Output the [X, Y] coordinate of the center of the cell containing the given text.  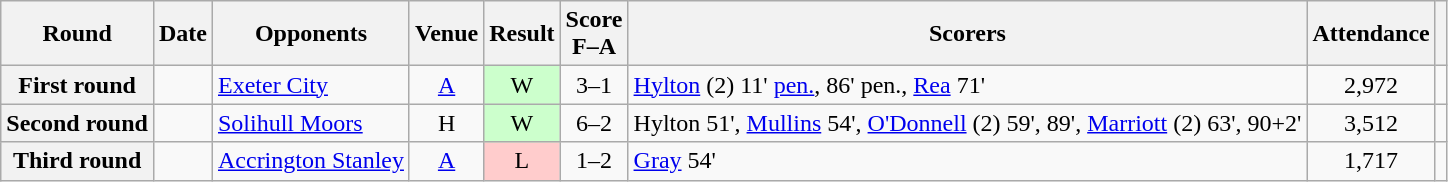
Third round [78, 161]
ScoreF–A [594, 34]
Attendance [1371, 34]
Round [78, 34]
Scorers [968, 34]
First round [78, 85]
Date [182, 34]
Solihull Moors [310, 123]
Second round [78, 123]
3,512 [1371, 123]
L [522, 161]
2,972 [1371, 85]
Venue [446, 34]
3–1 [594, 85]
6–2 [594, 123]
Exeter City [310, 85]
1–2 [594, 161]
Hylton 51', Mullins 54', O'Donnell (2) 59', 89', Marriott (2) 63', 90+2' [968, 123]
Accrington Stanley [310, 161]
Hylton (2) 11' pen., 86' pen., Rea 71' [968, 85]
Result [522, 34]
Gray 54' [968, 161]
Opponents [310, 34]
H [446, 123]
1,717 [1371, 161]
